Pinpoint the cell where the given text exists, returning its [X, Y] midpoint coordinate. 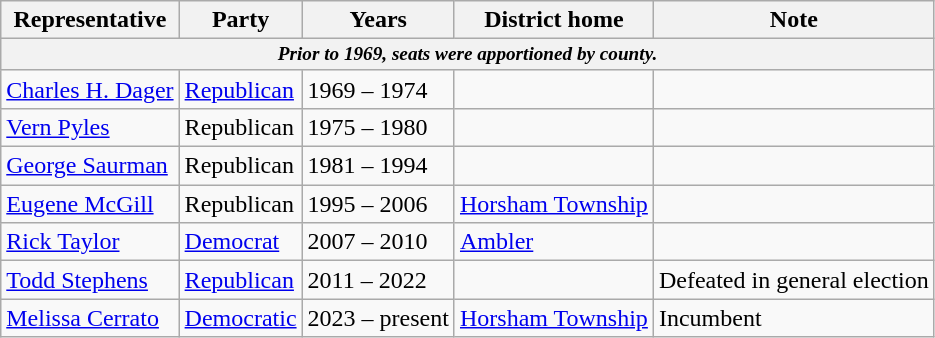
George Saurman [90, 166]
Party [240, 20]
Charles H. Dager [90, 89]
Representative [90, 20]
District home [554, 20]
2007 – 2010 [378, 242]
1995 – 2006 [378, 204]
Democratic [240, 318]
Defeated in general election [794, 280]
Note [794, 20]
1975 – 1980 [378, 128]
Prior to 1969, seats were apportioned by county. [468, 55]
Years [378, 20]
Rick Taylor [90, 242]
Democrat [240, 242]
1969 – 1974 [378, 89]
2023 – present [378, 318]
Vern Pyles [90, 128]
Melissa Cerrato [90, 318]
Todd Stephens [90, 280]
1981 – 1994 [378, 166]
Eugene McGill [90, 204]
Incumbent [794, 318]
2011 – 2022 [378, 280]
Ambler [554, 242]
